Detect which cell encompasses the target text, then output its [x, y] center coordinate. 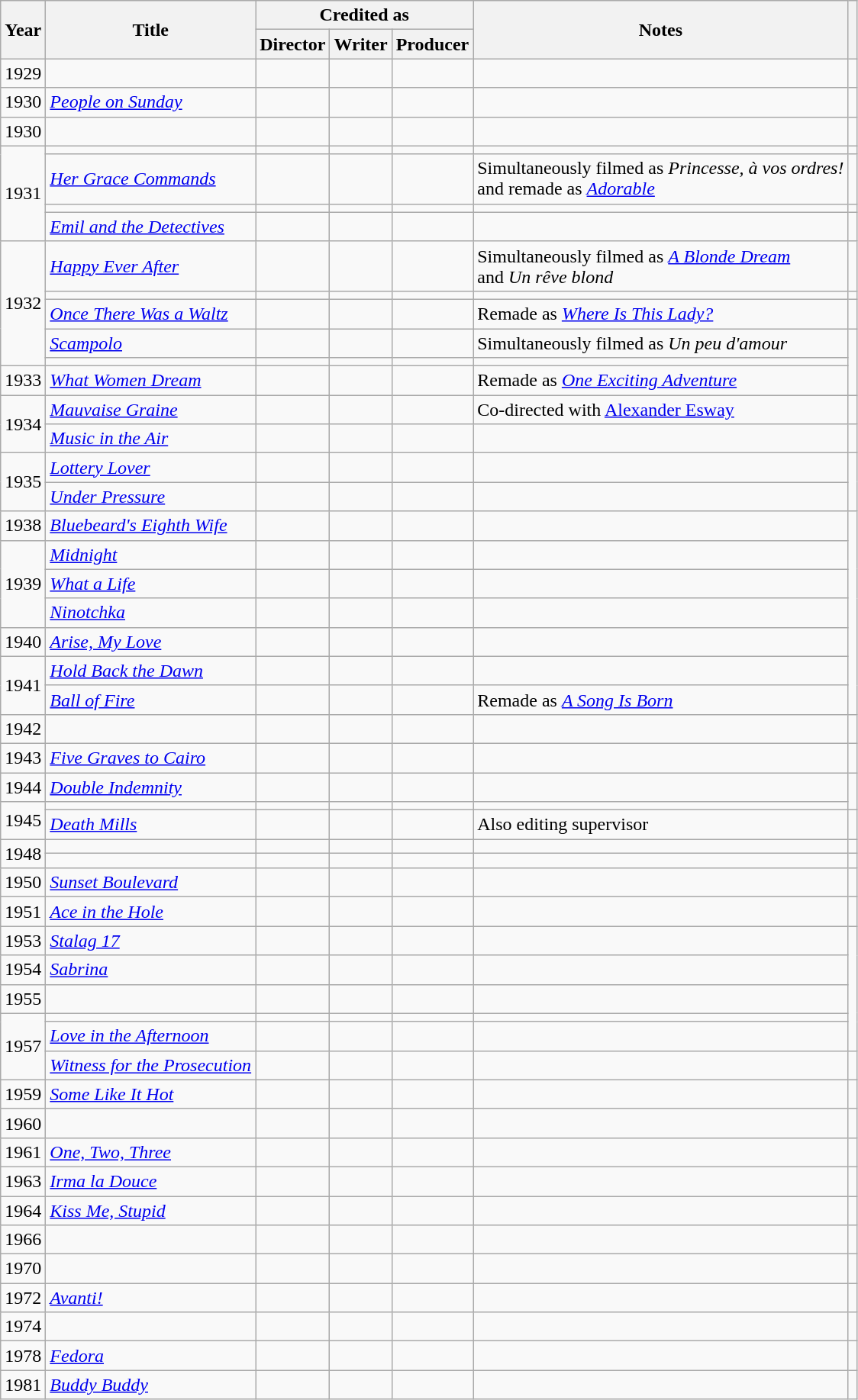
What Women Dream [151, 381]
1948 [23, 854]
1972 [23, 1298]
1970 [23, 1269]
1944 [23, 787]
Arise, My Love [151, 642]
Scampolo [151, 343]
Buddy Buddy [151, 1385]
Fedora [151, 1356]
Remade as Where Is This Lady? [661, 314]
Director [293, 44]
Bluebeard's Eighth Wife [151, 526]
1935 [23, 482]
1974 [23, 1327]
1950 [23, 883]
1955 [23, 999]
Some Like It Hot [151, 1094]
1964 [23, 1211]
Her Grace Commands [151, 179]
Hold Back the Dawn [151, 671]
1963 [23, 1181]
Kiss Me, Stupid [151, 1211]
Emil and the Detectives [151, 227]
1931 [23, 194]
Title [151, 30]
1959 [23, 1094]
Love in the Afternoon [151, 1036]
1934 [23, 424]
Avanti! [151, 1298]
Sunset Boulevard [151, 883]
1941 [23, 685]
Ball of Fire [151, 700]
1945 [23, 821]
1966 [23, 1240]
1960 [23, 1123]
Remade as A Song Is Born [661, 700]
Mauvaise Graine [151, 410]
Remade as One Exciting Adventure [661, 381]
1961 [23, 1152]
Simultaneously filmed as Un peu d'amour [661, 343]
1942 [23, 729]
Music in the Air [151, 439]
Witness for the Prosecution [151, 1065]
Stalag 17 [151, 941]
Under Pressure [151, 497]
Simultaneously filmed as A Blonde Dreamand Un rêve blond [661, 266]
1938 [23, 526]
1953 [23, 941]
Producer [432, 44]
Sabrina [151, 970]
Writer [360, 44]
1957 [23, 1047]
Notes [661, 30]
1951 [23, 912]
1954 [23, 970]
Midnight [151, 555]
Double Indemnity [151, 787]
Happy Ever After [151, 266]
1939 [23, 584]
1940 [23, 642]
People on Sunday [151, 102]
1932 [23, 304]
1929 [23, 73]
Simultaneously filmed as Princesse, à vos ordres!and remade as Adorable [661, 179]
Ace in the Hole [151, 912]
1981 [23, 1385]
Once There Was a Waltz [151, 314]
Lottery Lover [151, 468]
Five Graves to Cairo [151, 758]
1933 [23, 381]
One, Two, Three [151, 1152]
Co-directed with Alexander Esway [661, 410]
Death Mills [151, 825]
Also editing supervisor [661, 825]
1978 [23, 1356]
Year [23, 30]
What a Life [151, 584]
Irma la Douce [151, 1181]
1943 [23, 758]
Ninotchka [151, 613]
Credited as [365, 15]
